Scan for the cell matching the given text and deliver its (x, y) coordinate at center. 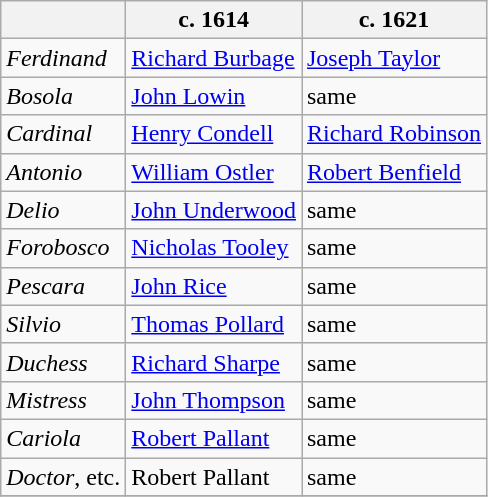
Antonio (64, 172)
John Thompson (214, 400)
c. 1621 (394, 20)
Thomas Pollard (214, 324)
Duchess (64, 362)
Joseph Taylor (394, 58)
Robert Benfield (394, 172)
John Rice (214, 286)
William Ostler (214, 172)
Bosola (64, 96)
Silvio (64, 324)
Nicholas Tooley (214, 248)
Pescara (64, 286)
Cardinal (64, 134)
Cariola (64, 438)
Henry Condell (214, 134)
Richard Sharpe (214, 362)
Delio (64, 210)
John Lowin (214, 96)
Richard Robinson (394, 134)
Doctor, etc. (64, 477)
c. 1614 (214, 20)
John Underwood (214, 210)
Richard Burbage (214, 58)
Ferdinand (64, 58)
Forobosco (64, 248)
Mistress (64, 400)
